Search for the cell housing the specified text and yield its [X, Y] center coordinate. 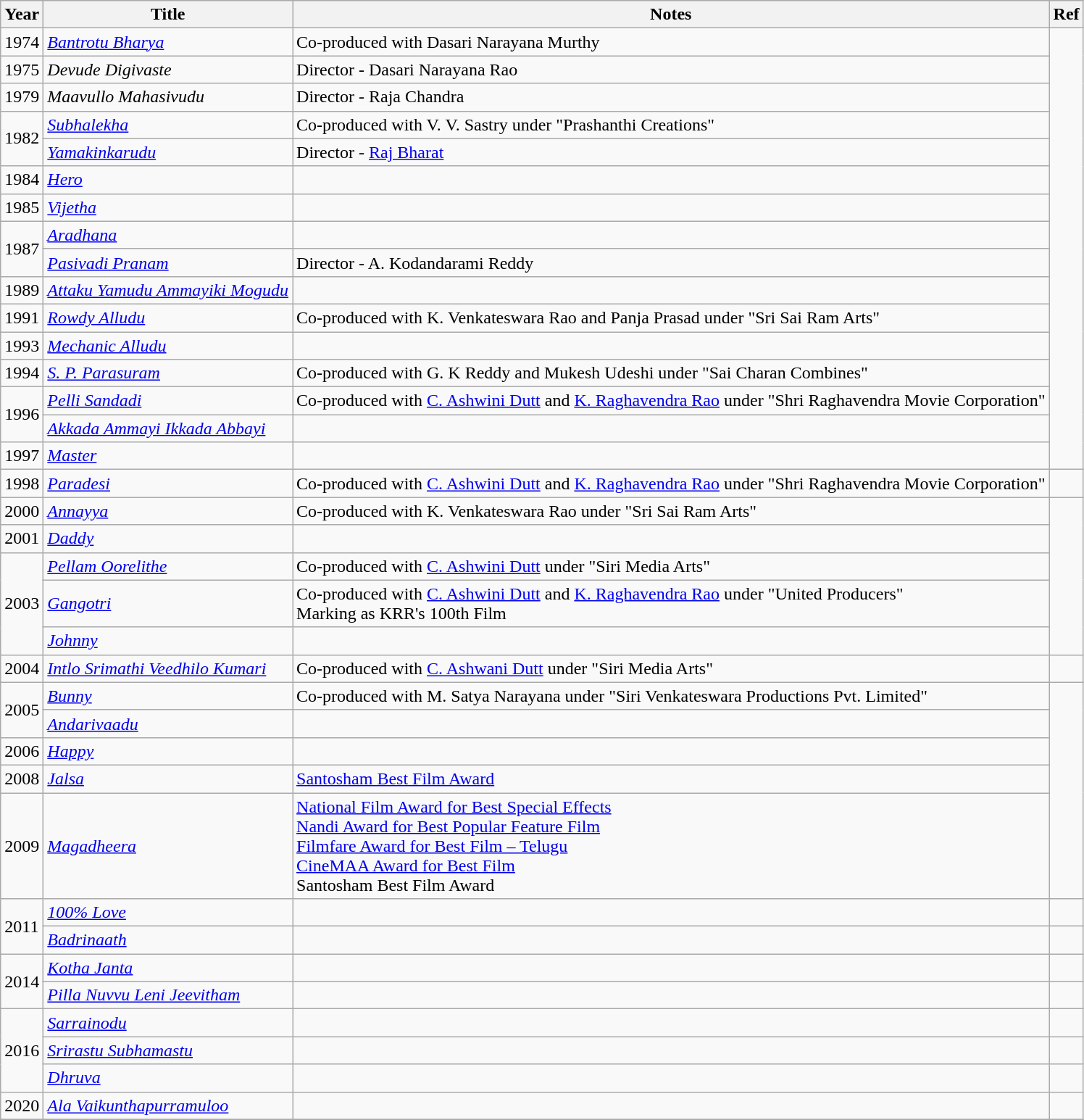
1994 [22, 373]
Sarrainodu [168, 1023]
Badrinaath [168, 940]
1996 [22, 415]
Paradesi [168, 484]
Andarivaadu [168, 723]
1985 [22, 207]
1974 [22, 42]
2003 [22, 603]
Srirastu Subhamastu [168, 1050]
Attaku Yamudu Ammayiki Mogudu [168, 290]
Co-produced with K. Venkateswara Rao and Panja Prasad under "Sri Sai Ram Arts" [671, 318]
Aradhana [168, 235]
Gangotri [168, 603]
Year [22, 14]
Daddy [168, 539]
1989 [22, 290]
Rowdy Alludu [168, 318]
Co-produced with K. Venkateswara Rao under "Sri Sai Ram Arts" [671, 511]
Co-produced with C. Ashwani Dutt under "Siri Media Arts" [671, 668]
Happy [168, 751]
2000 [22, 511]
Annayya [168, 511]
Co-produced with V. V. Sastry under "Prashanthi Creations" [671, 125]
1982 [22, 138]
2001 [22, 539]
Hero [168, 180]
100% Love [168, 913]
1979 [22, 97]
Co-produced with Dasari Narayana Murthy [671, 42]
Jalsa [168, 779]
Notes [671, 14]
Title [168, 14]
Magadheera [168, 846]
Subhalekha [168, 125]
Bunny [168, 696]
Maavullo Mahasivudu [168, 97]
Co-produced with C. Ashwini Dutt and K. Raghavendra Rao under "United Producers"Marking as KRR's 100th Film [671, 603]
Director - Raj Bharat [671, 152]
2006 [22, 751]
2005 [22, 710]
S. P. Parasuram [168, 373]
Santosham Best Film Award [671, 779]
1987 [22, 249]
2004 [22, 668]
Johnny [168, 641]
1991 [22, 318]
1975 [22, 70]
Ref [1067, 14]
Vijetha [168, 207]
Mechanic Alludu [168, 346]
Pelli Sandadi [168, 401]
1998 [22, 484]
2020 [22, 1106]
Ala Vaikunthapurramuloo [168, 1106]
Dhruva [168, 1078]
Master [168, 456]
Yamakinkarudu [168, 152]
Co-produced with C. Ashwini Dutt under "Siri Media Arts" [671, 566]
Pasivadi Pranam [168, 262]
1984 [22, 180]
2016 [22, 1050]
Intlo Srimathi Veedhilo Kumari [168, 668]
Director - Raja Chandra [671, 97]
Pilla Nuvvu Leni Jeevitham [168, 995]
Akkada Ammayi Ikkada Abbayi [168, 428]
2008 [22, 779]
Bantrotu Bharya [168, 42]
1993 [22, 346]
Director - A. Kodandarami Reddy [671, 262]
Kotha Janta [168, 968]
Pellam Oorelithe [168, 566]
Director - Dasari Narayana Rao [671, 70]
2011 [22, 926]
2014 [22, 982]
1997 [22, 456]
2009 [22, 846]
Co-produced with M. Satya Narayana under "Siri Venkateswara Productions Pvt. Limited" [671, 696]
Co-produced with G. K Reddy and Mukesh Udeshi under "Sai Charan Combines" [671, 373]
Devude Digivaste [168, 70]
